Extract the [X, Y] coordinate from the center of the cell holding the provided text.  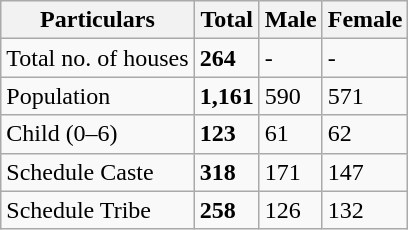
62 [365, 134]
590 [290, 96]
Particulars [98, 20]
Total no. of houses [98, 58]
571 [365, 96]
126 [290, 210]
Child (0–6) [98, 134]
132 [365, 210]
258 [226, 210]
264 [226, 58]
1,161 [226, 96]
147 [365, 172]
318 [226, 172]
Schedule Tribe [98, 210]
Male [290, 20]
Schedule Caste [98, 172]
Population [98, 96]
171 [290, 172]
Female [365, 20]
Total [226, 20]
123 [226, 134]
61 [290, 134]
